Output the [X, Y] coordinate of the center of the cell containing the given text.  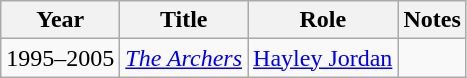
Year [60, 20]
1995–2005 [60, 58]
Title [184, 20]
Role [323, 20]
Hayley Jordan [323, 58]
The Archers [184, 58]
Notes [432, 20]
